Scan for the cell matching the given text and deliver its [x, y] coordinate at center. 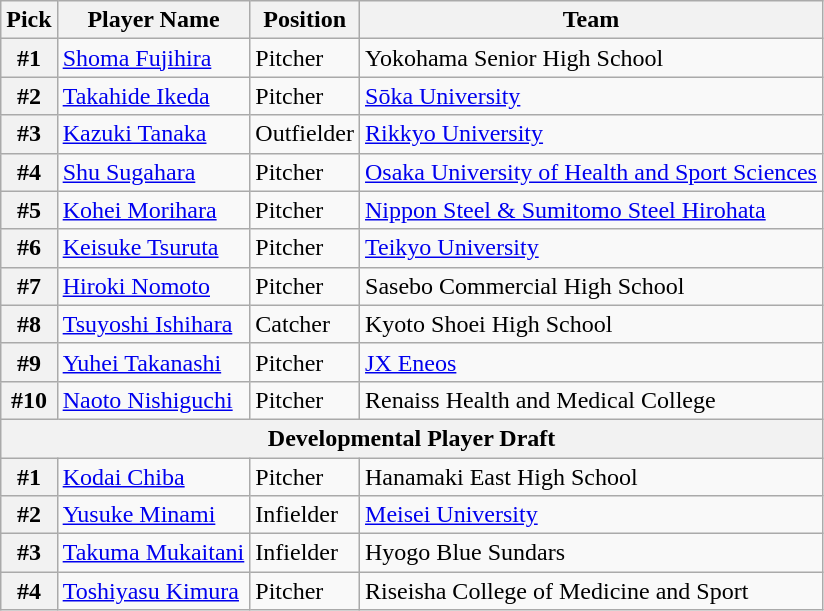
Shu Sugahara [154, 172]
Nippon Steel & Sumitomo Steel Hirohata [592, 210]
Takuma Mukaitani [154, 553]
Outfielder [305, 134]
#5 [29, 210]
Yusuke Minami [154, 515]
#7 [29, 286]
Sōka University [592, 96]
Hiroki Nomoto [154, 286]
#10 [29, 400]
Yuhei Takanashi [154, 362]
#6 [29, 248]
Pick [29, 20]
Kohei Morihara [154, 210]
Kyoto Shoei High School [592, 324]
Player Name [154, 20]
Catcher [305, 324]
JX Eneos [592, 362]
Naoto Nishiguchi [154, 400]
#8 [29, 324]
Developmental Player Draft [412, 438]
Keisuke Tsuruta [154, 248]
Kazuki Tanaka [154, 134]
Kodai Chiba [154, 477]
#9 [29, 362]
Rikkyo University [592, 134]
Takahide Ikeda [154, 96]
Yokohama Senior High School [592, 58]
Teikyo University [592, 248]
Toshiyasu Kimura [154, 591]
Tsuyoshi Ishihara [154, 324]
Sasebo Commercial High School [592, 286]
Riseisha College of Medicine and Sport [592, 591]
Renaiss Health and Medical College [592, 400]
Meisei University [592, 515]
Osaka University of Health and Sport Sciences [592, 172]
Hanamaki East High School [592, 477]
Hyogo Blue Sundars [592, 553]
Position [305, 20]
Shoma Fujihira [154, 58]
Team [592, 20]
